From the cell containing the given text, extract its center point as [X, Y] coordinate. 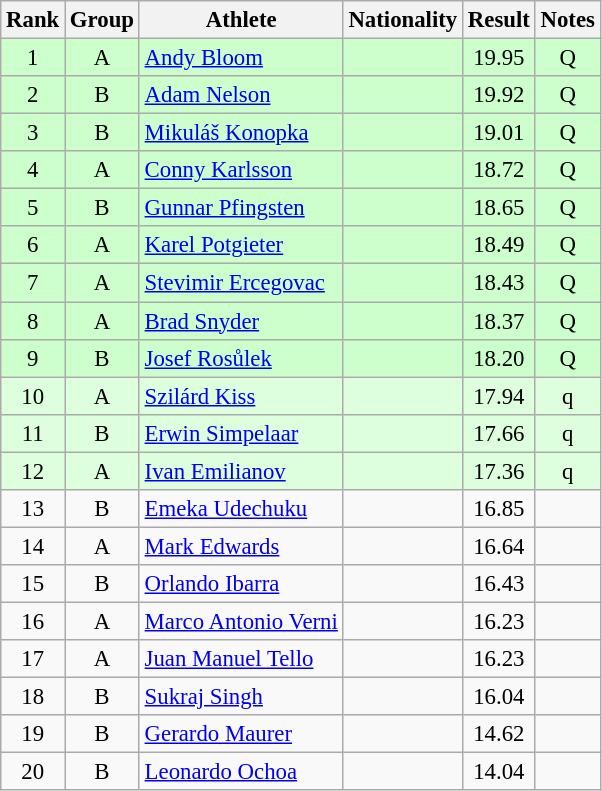
14 [33, 546]
18 [33, 697]
19 [33, 734]
Brad Snyder [241, 321]
Leonardo Ochoa [241, 772]
Juan Manuel Tello [241, 659]
16.85 [500, 509]
9 [33, 358]
Result [500, 20]
Orlando Ibarra [241, 584]
18.43 [500, 283]
Gerardo Maurer [241, 734]
Ivan Emilianov [241, 471]
18.72 [500, 170]
Erwin Simpelaar [241, 433]
Athlete [241, 20]
14.04 [500, 772]
16.04 [500, 697]
1 [33, 58]
17 [33, 659]
Stevimir Ercegovac [241, 283]
Josef Rosůlek [241, 358]
Nationality [402, 20]
15 [33, 584]
17.36 [500, 471]
18.49 [500, 245]
18.37 [500, 321]
Andy Bloom [241, 58]
5 [33, 208]
Szilárd Kiss [241, 396]
6 [33, 245]
17.94 [500, 396]
3 [33, 133]
Rank [33, 20]
Mikuláš Konopka [241, 133]
10 [33, 396]
Gunnar Pfingsten [241, 208]
7 [33, 283]
19.01 [500, 133]
4 [33, 170]
17.66 [500, 433]
Emeka Udechuku [241, 509]
2 [33, 95]
Conny Karlsson [241, 170]
Notes [568, 20]
8 [33, 321]
16 [33, 621]
18.20 [500, 358]
Marco Antonio Verni [241, 621]
18.65 [500, 208]
Adam Nelson [241, 95]
20 [33, 772]
19.92 [500, 95]
12 [33, 471]
14.62 [500, 734]
Mark Edwards [241, 546]
19.95 [500, 58]
Group [102, 20]
Karel Potgieter [241, 245]
11 [33, 433]
13 [33, 509]
16.43 [500, 584]
16.64 [500, 546]
Sukraj Singh [241, 697]
